Search for the cell housing the specified text and yield its [X, Y] center coordinate. 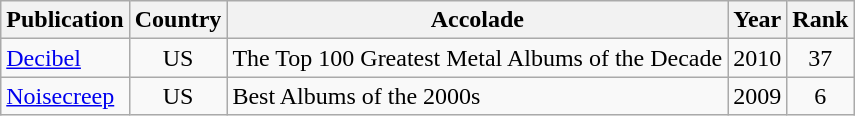
2010 [758, 58]
Noisecreep [65, 96]
Country [178, 20]
The Top 100 Greatest Metal Albums of the Decade [478, 58]
Decibel [65, 58]
Publication [65, 20]
Best Albums of the 2000s [478, 96]
2009 [758, 96]
Year [758, 20]
37 [820, 58]
Accolade [478, 20]
Rank [820, 20]
6 [820, 96]
